Return [x, y] of the center of cell containing provided text 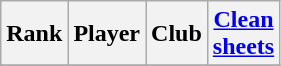
Rank [34, 34]
Cleansheets [243, 34]
Player [107, 34]
Club [177, 34]
